Determine the [X, Y] coordinate at the center of the cell enclosing the given text.  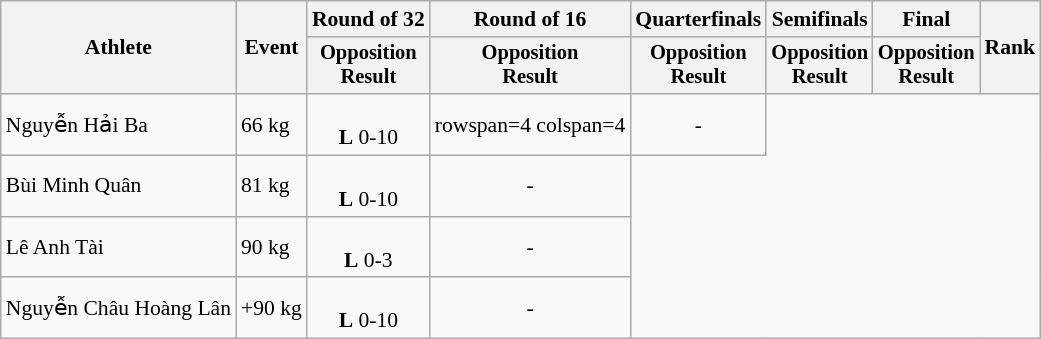
Round of 32 [368, 19]
66 kg [272, 124]
81 kg [272, 186]
Quarterfinals [698, 19]
rowspan=4 colspan=4 [530, 124]
Rank [1010, 48]
Athlete [118, 48]
Lê Anh Tài [118, 248]
+90 kg [272, 308]
L 0-3 [368, 248]
Round of 16 [530, 19]
Nguyễn Hải Ba [118, 124]
90 kg [272, 248]
Final [926, 19]
Event [272, 48]
Nguyễn Châu Hoàng Lân [118, 308]
Bùi Minh Quân [118, 186]
Semifinals [820, 19]
